Return [X, Y] of the center of cell containing provided text 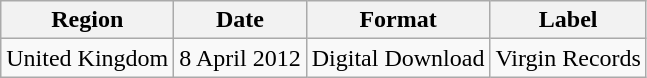
8 April 2012 [240, 58]
United Kingdom [88, 58]
Region [88, 20]
Digital Download [398, 58]
Virgin Records [568, 58]
Date [240, 20]
Label [568, 20]
Format [398, 20]
